Detect which cell encompasses the target text, then output its (X, Y) center coordinate. 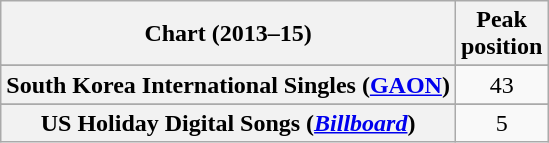
5 (501, 123)
43 (501, 85)
South Korea International Singles (GAON) (228, 85)
Peakposition (501, 34)
US Holiday Digital Songs (Billboard) (228, 123)
Chart (2013–15) (228, 34)
